From the cell containing the given text, extract its center point as [X, Y] coordinate. 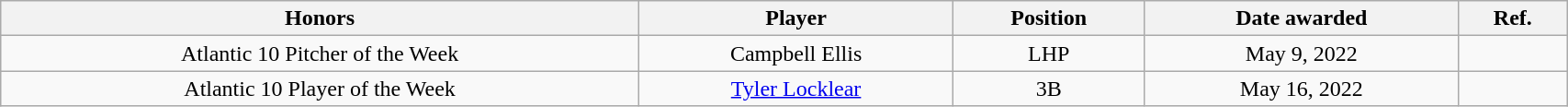
Position [1049, 18]
Atlantic 10 Player of the Week [320, 89]
Campbell Ellis [795, 53]
Atlantic 10 Pitcher of the Week [320, 53]
Honors [320, 18]
LHP [1049, 53]
May 9, 2022 [1302, 53]
Ref. [1513, 18]
3B [1049, 89]
Tyler Locklear [795, 89]
May 16, 2022 [1302, 89]
Player [795, 18]
Date awarded [1302, 18]
